Scan for the cell matching the given text and deliver its (X, Y) coordinate at center. 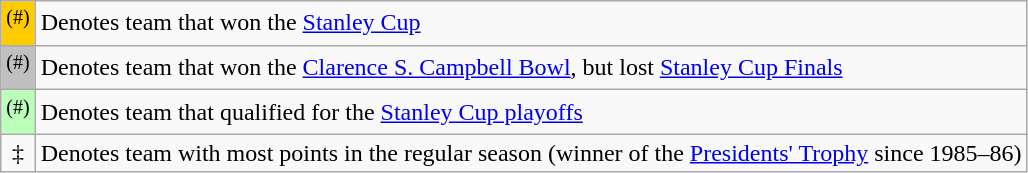
‡ (18, 153)
Denotes team with most points in the regular season (winner of the Presidents' Trophy since 1985–86) (531, 153)
Denotes team that won the Clarence S. Campbell Bowl, but lost Stanley Cup Finals (531, 68)
Denotes team that won the Stanley Cup (531, 24)
Denotes team that qualified for the Stanley Cup playoffs (531, 112)
